Capture the cell that displays the provided text and extract its [x, y] central coordinate. 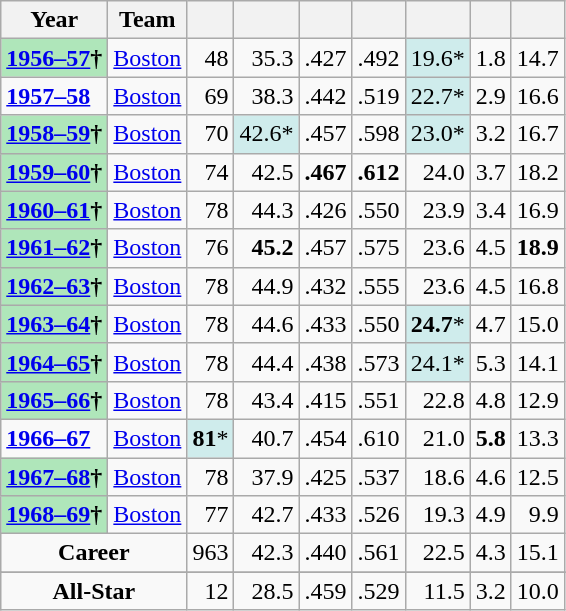
All-Star [94, 591]
4.9 [490, 515]
1956–57† [54, 58]
18.9 [538, 248]
11.5 [438, 591]
44.3 [266, 210]
4.8 [490, 400]
22.8 [438, 400]
.551 [378, 400]
15.0 [538, 324]
Career [94, 553]
2.9 [490, 96]
38.3 [266, 96]
15.1 [538, 553]
18.6 [438, 477]
.415 [326, 400]
44.9 [266, 286]
.438 [326, 362]
19.6* [438, 58]
24.7* [438, 324]
44.6 [266, 324]
43.4 [266, 400]
42.5 [266, 172]
12.9 [538, 400]
.529 [378, 591]
18.2 [538, 172]
23.9 [438, 210]
28.5 [266, 591]
23.0* [438, 134]
.426 [326, 210]
16.9 [538, 210]
69 [210, 96]
.575 [378, 248]
.612 [378, 172]
42.7 [266, 515]
Team [148, 20]
.432 [326, 286]
1966–67 [54, 438]
37.9 [266, 477]
.459 [326, 591]
42.3 [266, 553]
1967–68† [54, 477]
.555 [378, 286]
.561 [378, 553]
1968–69† [54, 515]
5.3 [490, 362]
5.8 [490, 438]
35.3 [266, 58]
.519 [378, 96]
24.1* [438, 362]
1959–60† [54, 172]
48 [210, 58]
.573 [378, 362]
1961–62† [54, 248]
1965–66† [54, 400]
77 [210, 515]
.454 [326, 438]
.526 [378, 515]
76 [210, 248]
.467 [326, 172]
1960–61† [54, 210]
.610 [378, 438]
.427 [326, 58]
40.7 [266, 438]
4.3 [490, 553]
22.7* [438, 96]
44.4 [266, 362]
14.7 [538, 58]
.425 [326, 477]
4.6 [490, 477]
70 [210, 134]
1957–58 [54, 96]
9.9 [538, 515]
42.6* [266, 134]
16.8 [538, 286]
81* [210, 438]
12 [210, 591]
1.8 [490, 58]
74 [210, 172]
22.5 [438, 553]
1958–59† [54, 134]
12.5 [538, 477]
1964–65† [54, 362]
Year [54, 20]
1962–63† [54, 286]
963 [210, 553]
4.7 [490, 324]
10.0 [538, 591]
14.1 [538, 362]
.442 [326, 96]
16.6 [538, 96]
.492 [378, 58]
13.3 [538, 438]
.598 [378, 134]
.440 [326, 553]
24.0 [438, 172]
.537 [378, 477]
3.4 [490, 210]
45.2 [266, 248]
3.7 [490, 172]
21.0 [438, 438]
16.7 [538, 134]
1963–64† [54, 324]
19.3 [438, 515]
